Search for the cell housing the specified text and yield its [X, Y] center coordinate. 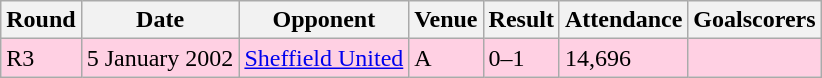
Opponent [324, 20]
5 January 2002 [160, 58]
Date [160, 20]
14,696 [623, 58]
Attendance [623, 20]
0–1 [521, 58]
Result [521, 20]
R3 [41, 58]
A [446, 58]
Venue [446, 20]
Sheffield United [324, 58]
Goalscorers [754, 20]
Round [41, 20]
